Determine the (x, y) coordinate at the center of the cell enclosing the given text.  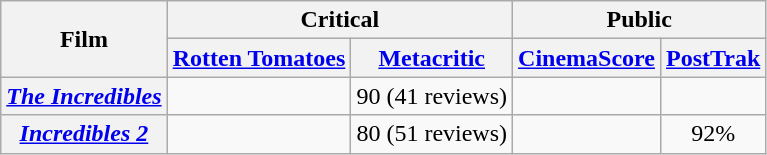
Incredibles 2 (84, 134)
Metacritic (432, 58)
92% (712, 134)
CinemaScore (587, 58)
Critical (340, 20)
Rotten Tomatoes (259, 58)
PostTrak (712, 58)
The Incredibles (84, 96)
80 (51 reviews) (432, 134)
Film (84, 39)
Public (640, 20)
90 (41 reviews) (432, 96)
